Return the [x, y] coordinate for the center point of the cell that contains the specified text.  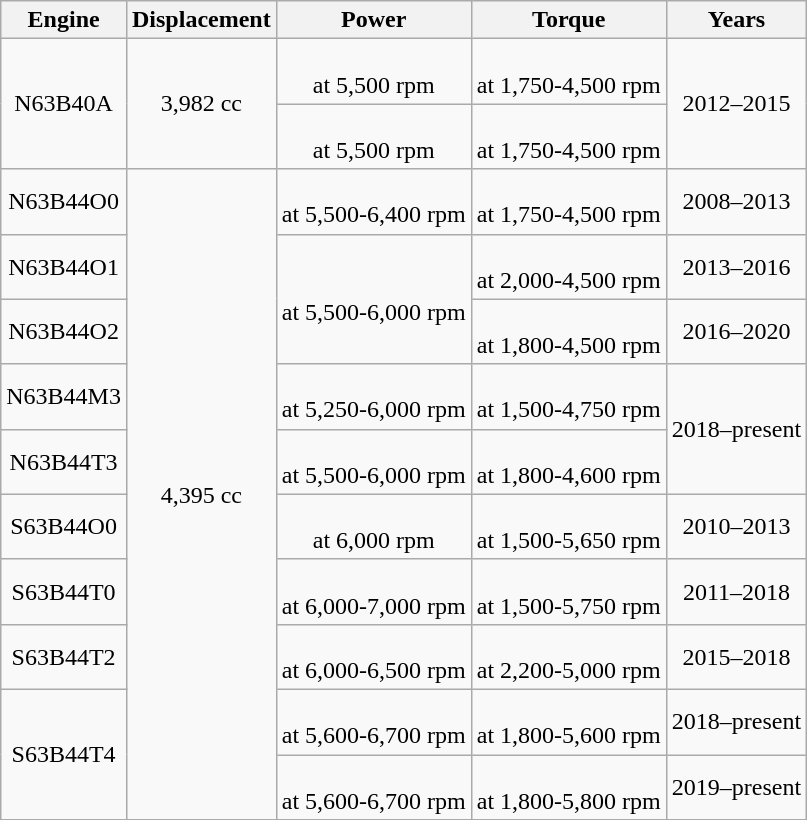
Engine [64, 20]
N63B44M3 [64, 396]
at 5,500-6,400 rpm [374, 202]
Displacement [201, 20]
N63B44O1 [64, 266]
at 2,000-4,500 rpm [568, 266]
4,395 cc [201, 494]
Power [374, 20]
at 6,000-7,000 rpm [374, 592]
S63B44T4 [64, 754]
at 1,500-4,750 rpm [568, 396]
N63B44O0 [64, 202]
2015–2018 [736, 656]
at 1,800-5,600 rpm [568, 722]
2016–2020 [736, 332]
at 1,500-5,650 rpm [568, 526]
S63B44T0 [64, 592]
at 5,250-6,000 rpm [374, 396]
at 6,000-6,500 rpm [374, 656]
Torque [568, 20]
2013–2016 [736, 266]
2010–2013 [736, 526]
at 6,000 rpm [374, 526]
Years [736, 20]
S63B44O0 [64, 526]
at 1,500-5,750 rpm [568, 592]
S63B44T2 [64, 656]
2019–present [736, 786]
2012–2015 [736, 104]
at 2,200-5,000 rpm [568, 656]
2011–2018 [736, 592]
at 1,800-5,800 rpm [568, 786]
N63B40A [64, 104]
3,982 cc [201, 104]
at 1,800-4,500 rpm [568, 332]
N63B44O2 [64, 332]
N63B44T3 [64, 462]
at 1,800-4,600 rpm [568, 462]
2008–2013 [736, 202]
